Extract the (X, Y) coordinate from the center of the cell holding the provided text.  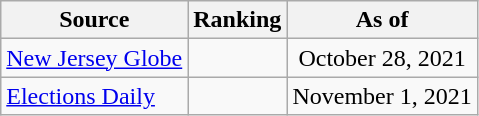
Source (94, 20)
Ranking (238, 20)
November 1, 2021 (382, 96)
October 28, 2021 (382, 58)
New Jersey Globe (94, 58)
As of (382, 20)
Elections Daily (94, 96)
